Pinpoint the cell where the given text exists, returning its (x, y) midpoint coordinate. 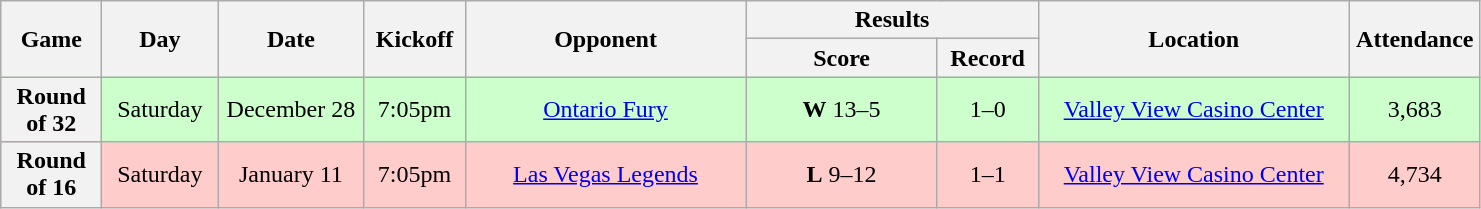
Opponent (606, 39)
1–0 (988, 110)
Las Vegas Legends (606, 174)
1–1 (988, 174)
Round of 32 (52, 110)
Attendance (1414, 39)
Round of 16 (52, 174)
December 28 (291, 110)
Location (1194, 39)
Results (892, 20)
Kickoff (414, 39)
W 13–5 (842, 110)
3,683 (1414, 110)
Record (988, 58)
L 9–12 (842, 174)
Score (842, 58)
Game (52, 39)
Day (160, 39)
January 11 (291, 174)
4,734 (1414, 174)
Ontario Fury (606, 110)
Date (291, 39)
